Extract the (X, Y) coordinate from the center of the cell holding the provided text.  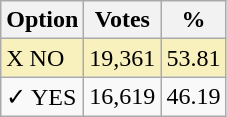
Option (42, 20)
19,361 (122, 58)
46.19 (194, 97)
53.81 (194, 58)
16,619 (122, 97)
X NO (42, 58)
✓ YES (42, 97)
Votes (122, 20)
% (194, 20)
